Pinpoint the cell where the given text exists, returning its (x, y) midpoint coordinate. 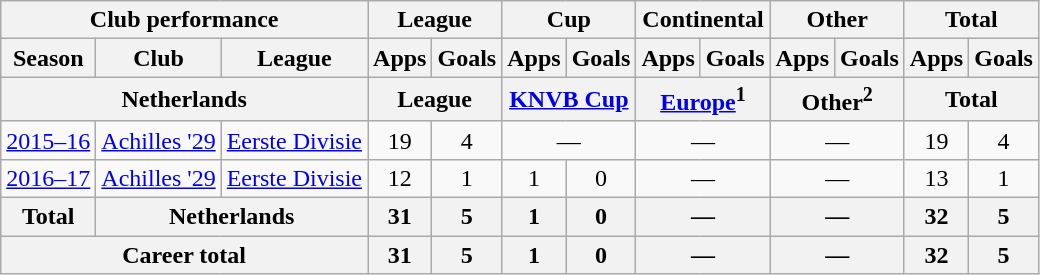
Continental (703, 20)
2016–17 (48, 178)
12 (400, 178)
Europe1 (703, 100)
Career total (184, 255)
2015–16 (48, 140)
Other (837, 20)
Cup (569, 20)
Club (158, 58)
Other2 (837, 100)
13 (936, 178)
Club performance (184, 20)
Season (48, 58)
KNVB Cup (569, 100)
